From the cell containing the given text, extract its center point as (X, Y) coordinate. 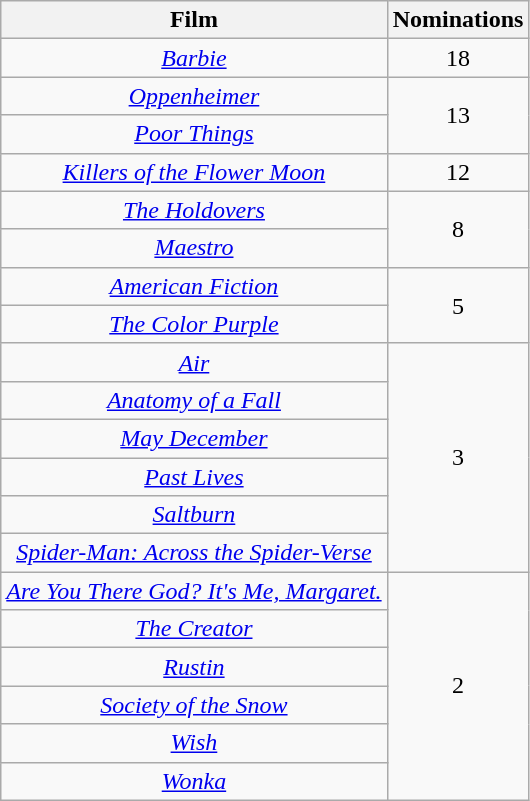
2 (458, 686)
13 (458, 115)
May December (194, 438)
8 (458, 229)
Oppenheimer (194, 96)
Are You There God? It's Me, Margaret. (194, 591)
Past Lives (194, 477)
Rustin (194, 667)
18 (458, 58)
Saltburn (194, 515)
Wonka (194, 781)
Air (194, 362)
The Holdovers (194, 210)
Nominations (458, 20)
Barbie (194, 58)
12 (458, 172)
3 (458, 457)
Wish (194, 743)
Society of the Snow (194, 705)
The Creator (194, 629)
Film (194, 20)
Maestro (194, 248)
5 (458, 305)
Spider-Man: Across the Spider-Verse (194, 553)
Killers of the Flower Moon (194, 172)
American Fiction (194, 286)
Poor Things (194, 134)
Anatomy of a Fall (194, 400)
The Color Purple (194, 324)
